Return (X, Y) of the center of cell containing provided text 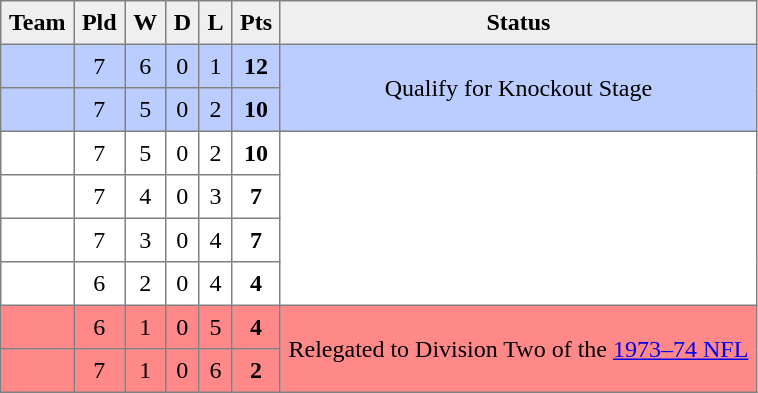
L (216, 23)
Team (38, 23)
Pts (256, 23)
D (182, 23)
Pld (100, 23)
Status (518, 23)
Qualify for Knockout Stage (518, 88)
12 (256, 66)
Relegated to Division Two of the 1973–74 NFL (518, 348)
W (145, 23)
